Identify which cell holds the provided text, then report its (x, y) central coordinate. 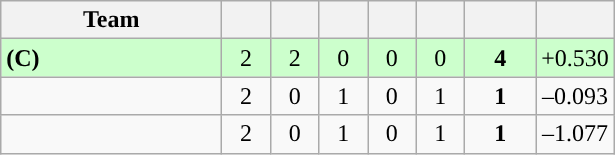
–0.093 (576, 96)
(C) (112, 58)
+0.530 (576, 58)
4 (500, 58)
–1.077 (576, 134)
Team (112, 20)
